Pinpoint the cell where the given text exists, returning its [x, y] midpoint coordinate. 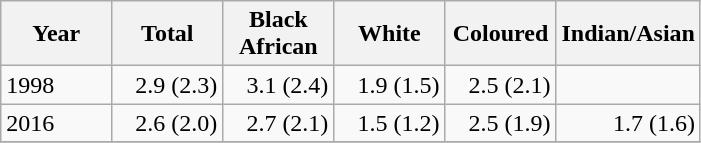
2.9 (2.3) [168, 85]
2016 [56, 123]
1.7 (1.6) [628, 123]
1998 [56, 85]
2.7 (2.1) [278, 123]
3.1 (2.4) [278, 85]
Black African [278, 34]
Coloured [500, 34]
2.6 (2.0) [168, 123]
1.5 (1.2) [390, 123]
1.9 (1.5) [390, 85]
White [390, 34]
Year [56, 34]
Indian/Asian [628, 34]
2.5 (1.9) [500, 123]
Total [168, 34]
2.5 (2.1) [500, 85]
